Find where the given text appears and provide that cell's center as (X, Y) coordinate. 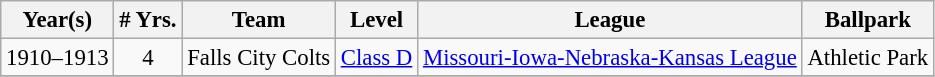
1910–1913 (58, 58)
Class D (376, 58)
Year(s) (58, 20)
# Yrs. (148, 20)
League (610, 20)
Team (259, 20)
Falls City Colts (259, 58)
Athletic Park (868, 58)
Missouri-Iowa-Nebraska-Kansas League (610, 58)
Ballpark (868, 20)
4 (148, 58)
Level (376, 20)
